Extract the (X, Y) coordinate from the center of the cell holding the provided text.  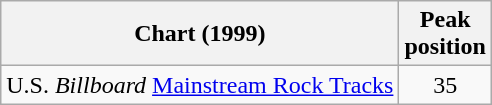
Chart (1999) (200, 34)
Peakposition (445, 34)
35 (445, 85)
U.S. Billboard Mainstream Rock Tracks (200, 85)
